Pinpoint the cell where the given text exists, returning its (x, y) midpoint coordinate. 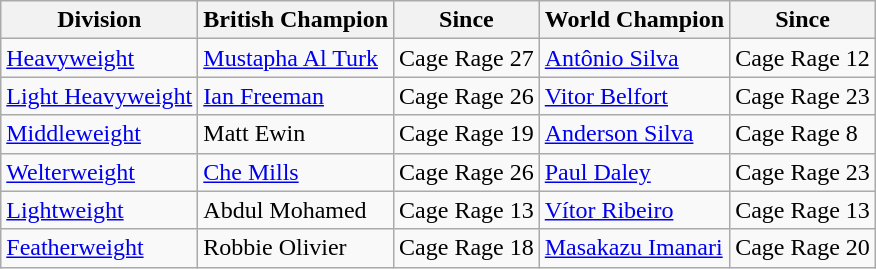
Light Heavyweight (100, 96)
Mustapha Al Turk (296, 58)
Cage Rage 8 (803, 134)
Featherweight (100, 248)
World Champion (634, 20)
Ian Freeman (296, 96)
Masakazu Imanari (634, 248)
Cage Rage 12 (803, 58)
Middleweight (100, 134)
Matt Ewin (296, 134)
Anderson Silva (634, 134)
Robbie Olivier (296, 248)
Vítor Ribeiro (634, 210)
Cage Rage 19 (467, 134)
Vitor Belfort (634, 96)
Division (100, 20)
Heavyweight (100, 58)
Cage Rage 27 (467, 58)
Paul Daley (634, 172)
Abdul Mohamed (296, 210)
Lightweight (100, 210)
Che Mills (296, 172)
Antônio Silva (634, 58)
Cage Rage 18 (467, 248)
British Champion (296, 20)
Cage Rage 20 (803, 248)
Welterweight (100, 172)
